Return (x, y) of the center of cell containing provided text 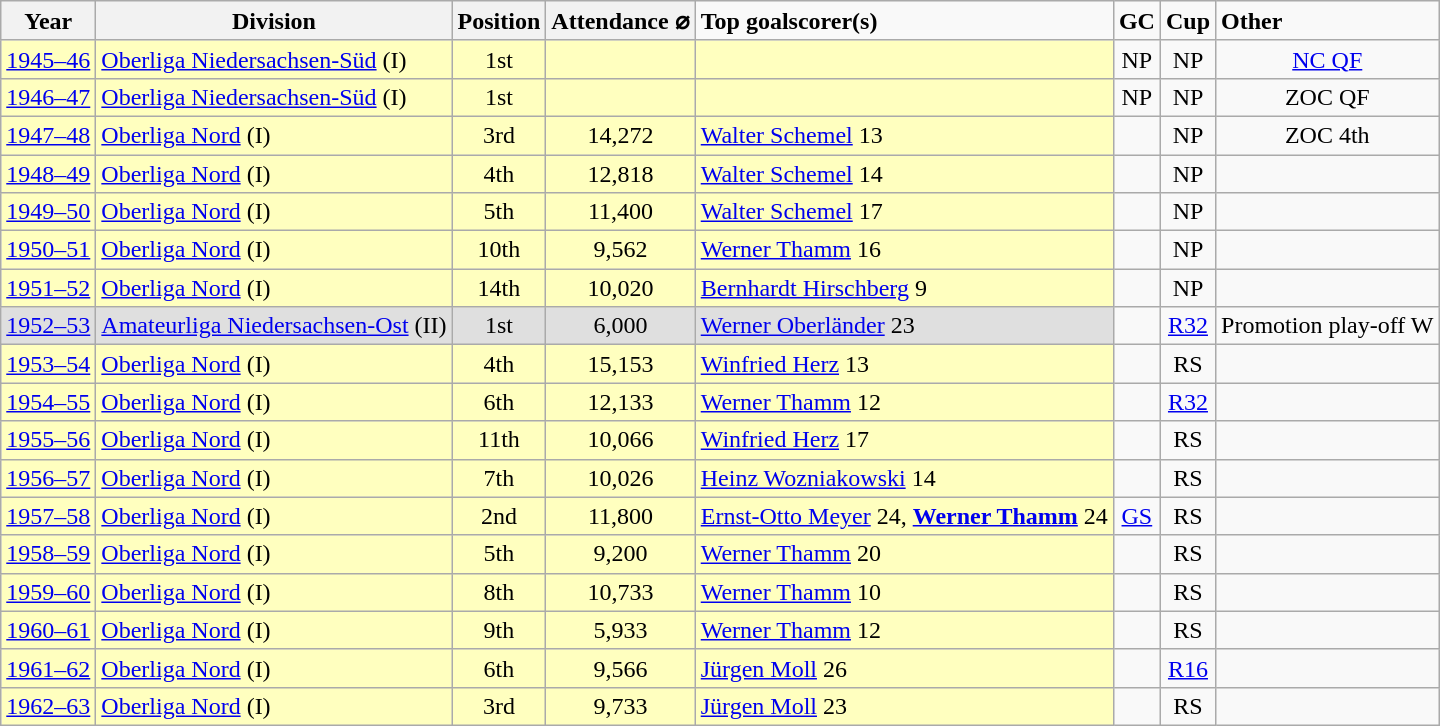
9,733 (620, 706)
Bernhardt Hirschberg 9 (904, 288)
12,133 (620, 402)
14,272 (620, 135)
Werner Thamm 10 (904, 592)
Cup (1188, 21)
9th (499, 630)
1960–61 (48, 630)
Division (274, 21)
10,026 (620, 478)
6,000 (620, 326)
Promotion play-off W (1328, 326)
1951–52 (48, 288)
2nd (499, 516)
9,200 (620, 554)
Werner Thamm 20 (904, 554)
Position (499, 21)
1961–62 (48, 668)
Walter Schemel 17 (904, 212)
9,562 (620, 250)
Year (48, 21)
Ernst-Otto Meyer 24, Werner Thamm 24 (904, 516)
10,020 (620, 288)
15,153 (620, 364)
Walter Schemel 14 (904, 173)
Top goalscorer(s) (904, 21)
Attendance ⌀ (620, 21)
1946–47 (48, 97)
11,400 (620, 212)
Amateurliga Niedersachsen-Ost (II) (274, 326)
Other (1328, 21)
10,733 (620, 592)
10th (499, 250)
1950–51 (48, 250)
Jürgen Moll 26 (904, 668)
GC (1136, 21)
14th (499, 288)
1949–50 (48, 212)
1945–46 (48, 59)
12,818 (620, 173)
10,066 (620, 440)
11th (499, 440)
1955–56 (48, 440)
11,800 (620, 516)
ZOC QF (1328, 97)
1953–54 (48, 364)
1952–53 (48, 326)
1958–59 (48, 554)
5,933 (620, 630)
Jürgen Moll 23 (904, 706)
7th (499, 478)
ZOC 4th (1328, 135)
Walter Schemel 13 (904, 135)
1956–57 (48, 478)
Heinz Wozniakowski 14 (904, 478)
Winfried Herz 17 (904, 440)
1962–63 (48, 706)
1947–48 (48, 135)
Werner Oberländer 23 (904, 326)
9,566 (620, 668)
1948–49 (48, 173)
NC QF (1328, 59)
8th (499, 592)
1959–60 (48, 592)
R16 (1188, 668)
1957–58 (48, 516)
Werner Thamm 16 (904, 250)
GS (1136, 516)
Winfried Herz 13 (904, 364)
1954–55 (48, 402)
